Return the [X, Y] coordinate for the center point of the cell that contains the specified text.  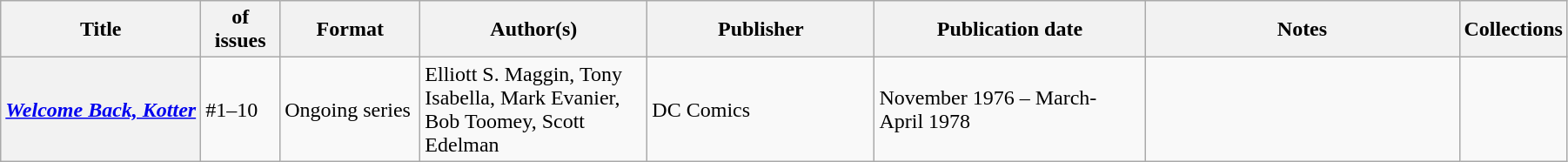
Notes [1302, 30]
#1–10 [240, 110]
Format [350, 30]
Publisher [761, 30]
of issues [240, 30]
Collections [1513, 30]
Elliott S. Maggin, Tony Isabella, Mark Evanier, Bob Toomey, Scott Edelman [534, 110]
DC Comics [761, 110]
Welcome Back, Kotter [101, 110]
November 1976 – March-April 1978 [1009, 110]
Ongoing series [350, 110]
Publication date [1009, 30]
Author(s) [534, 30]
Title [101, 30]
